Pinpoint the cell where the given text exists, returning its (x, y) midpoint coordinate. 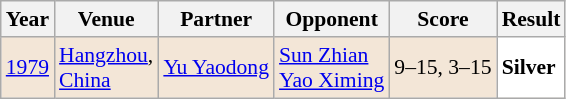
1979 (28, 68)
Silver (532, 68)
Opponent (332, 19)
Hangzhou, China (106, 68)
9–15, 3–15 (442, 68)
Score (442, 19)
Yu Yaodong (216, 68)
Venue (106, 19)
Result (532, 19)
Year (28, 19)
Partner (216, 19)
Sun Zhian Yao Ximing (332, 68)
